Scan for the cell matching the given text and deliver its [X, Y] coordinate at center. 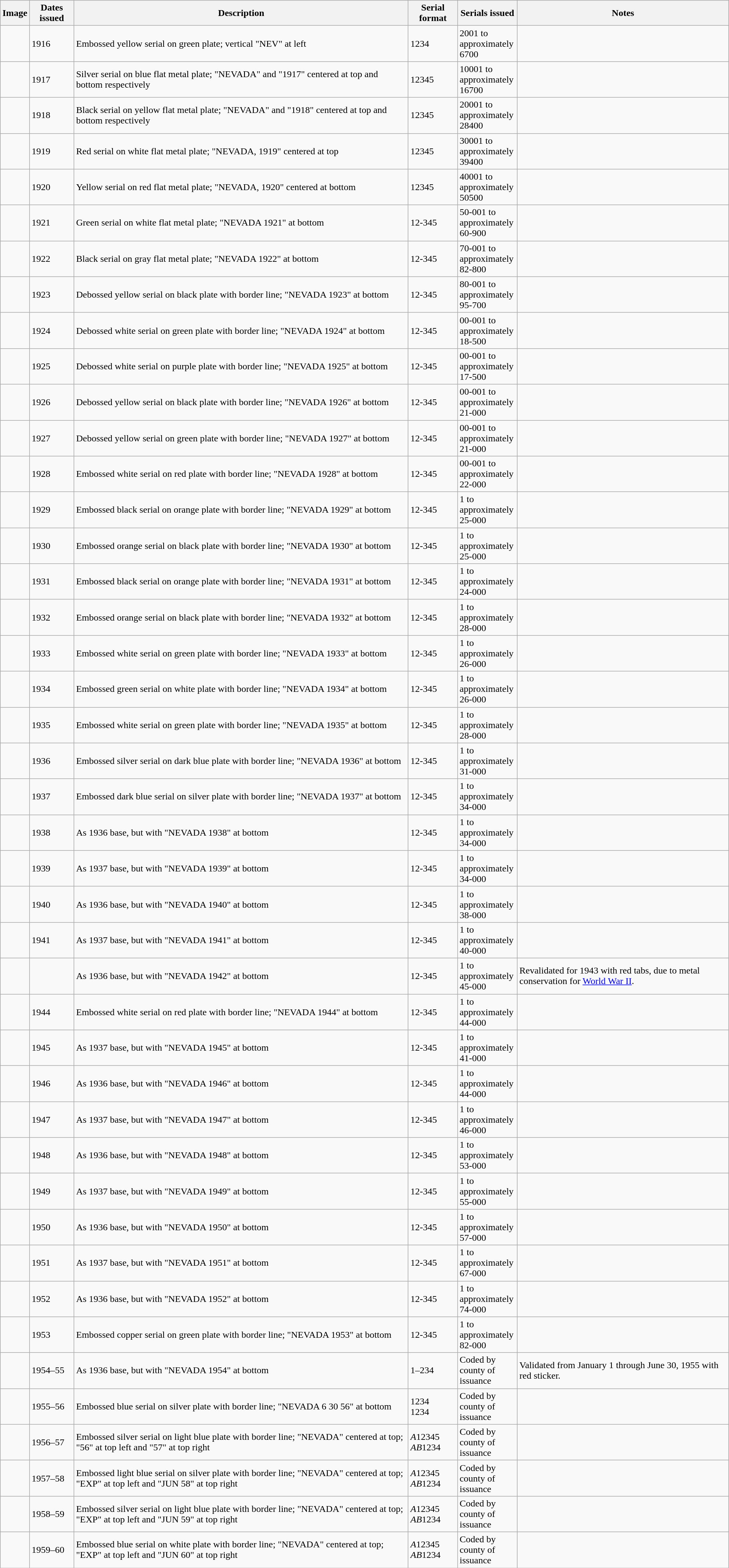
1 to approximately 57-000 [488, 1227]
1949 [52, 1191]
30001 to approximately 39400 [488, 151]
1939 [52, 868]
1951 [52, 1263]
1 to approximately 45-000 [488, 976]
1925 [52, 366]
Dates issued [52, 13]
1234 [433, 44]
As 1936 base, but with "NEVADA 1946" at bottom [241, 1084]
1945 [52, 1048]
As 1937 base, but with "NEVADA 1941" at bottom [241, 940]
Embossed green serial on white plate with border line; "NEVADA 1934" at bottom [241, 689]
2001 to approximately 6700 [488, 44]
Notes [623, 13]
Red serial on white flat metal plate; "NEVADA, 1919" centered at top [241, 151]
1926 [52, 402]
Description [241, 13]
1 to approximately 38-000 [488, 904]
Black serial on gray flat metal plate; "NEVADA 1922" at bottom [241, 259]
1 to approximately 53-000 [488, 1155]
50-001 to approximately 60-900 [488, 223]
1 to approximately 40-000 [488, 940]
As 1936 base, but with "NEVADA 1950" at bottom [241, 1227]
Serial format [433, 13]
1928 [52, 474]
1948 [52, 1155]
Embossed dark blue serial on silver plate with border line; "NEVADA 1937" at bottom [241, 797]
70-001 to approximately 82-800 [488, 259]
1919 [52, 151]
1934 [52, 689]
1 to approximately 82-000 [488, 1335]
Debossed white serial on purple plate with border line; "NEVADA 1925" at bottom [241, 366]
1938 [52, 833]
Validated from January 1 through June 30, 1955 with red sticker. [623, 1370]
1941 [52, 940]
1958–59 [52, 1514]
Embossed black serial on orange plate with border line; "NEVADA 1931" at bottom [241, 582]
Embossed silver serial on dark blue plate with border line; "NEVADA 1936" at bottom [241, 761]
1953 [52, 1335]
1 to approximately 74-000 [488, 1299]
Embossed silver serial on light blue plate with border line; "NEVADA" centered at top; "56" at top left and "57" at top right [241, 1442]
20001 to approximately 28400 [488, 115]
1931 [52, 582]
Embossed white serial on red plate with border line; "NEVADA 1944" at bottom [241, 1012]
Serials issued [488, 13]
As 1936 base, but with "NEVADA 1940" at bottom [241, 904]
1920 [52, 187]
Debossed yellow serial on green plate with border line; "NEVADA 1927" at bottom [241, 438]
00-001 to approximately 17-500 [488, 366]
1957–58 [52, 1478]
1944 [52, 1012]
1952 [52, 1299]
1 to approximately 55-000 [488, 1191]
Debossed yellow serial on black plate with border line; "NEVADA 1923" at bottom [241, 295]
1 to approximately 41-000 [488, 1048]
10001 to approximately 16700 [488, 79]
Embossed orange serial on black plate with border line; "NEVADA 1932" at bottom [241, 617]
As 1937 base, but with "NEVADA 1945" at bottom [241, 1048]
1923 [52, 295]
1940 [52, 904]
1 to approximately 46-000 [488, 1120]
Debossed yellow serial on black plate with border line; "NEVADA 1926" at bottom [241, 402]
1937 [52, 797]
As 1937 base, but with "NEVADA 1947" at bottom [241, 1120]
Embossed yellow serial on green plate; vertical "NEV" at left [241, 44]
Silver serial on blue flat metal plate; "NEVADA" and "1917" centered at top and bottom respectively [241, 79]
1933 [52, 653]
As 1936 base, but with "NEVADA 1954" at bottom [241, 1370]
Black serial on yellow flat metal plate; "NEVADA" and "1918" centered at top and bottom respectively [241, 115]
Embossed white serial on red plate with border line; "NEVADA 1928" at bottom [241, 474]
Embossed white serial on green plate with border line; "NEVADA 1933" at bottom [241, 653]
1936 [52, 761]
Yellow serial on red flat metal plate; "NEVADA, 1920" centered at bottom [241, 187]
Revalidated for 1943 with red tabs, due to metal conservation for World War II. [623, 976]
As 1937 base, but with "NEVADA 1951" at bottom [241, 1263]
As 1936 base, but with "NEVADA 1948" at bottom [241, 1155]
1930 [52, 546]
Embossed silver serial on light blue plate with border line; "NEVADA" centered at top; "EXP" at top left and "JUN 59" at top right [241, 1514]
Green serial on white flat metal plate; "NEVADA 1921" at bottom [241, 223]
1932 [52, 617]
1–234 [433, 1370]
Embossed blue serial on white plate with border line; "NEVADA" centered at top; "EXP" at top left and "JUN 60" at top right [241, 1550]
1950 [52, 1227]
As 1936 base, but with "NEVADA 1952" at bottom [241, 1299]
Embossed orange serial on black plate with border line; "NEVADA 1930" at bottom [241, 546]
As 1937 base, but with "NEVADA 1949" at bottom [241, 1191]
1956–57 [52, 1442]
1959–60 [52, 1550]
Embossed light blue serial on silver plate with border line; "NEVADA" centered at top; "EXP" at top left and "JUN 58" at top right [241, 1478]
40001 to approximately 50500 [488, 187]
1 to approximately 67-000 [488, 1263]
1 to approximately 24-000 [488, 582]
00-001 to approximately 18-500 [488, 330]
1954–55 [52, 1370]
As 1937 base, but with "NEVADA 1939" at bottom [241, 868]
Embossed black serial on orange plate with border line; "NEVADA 1929" at bottom [241, 510]
1922 [52, 259]
1947 [52, 1120]
Image [15, 13]
12341234 [433, 1406]
00-001 to approximately 22-000 [488, 474]
1935 [52, 725]
1917 [52, 79]
Embossed blue serial on silver plate with border line; "NEVADA 6 30 56" at bottom [241, 1406]
1918 [52, 115]
Debossed white serial on green plate with border line; "NEVADA 1924" at bottom [241, 330]
1 to approximately 31-000 [488, 761]
As 1936 base, but with "NEVADA 1942" at bottom [241, 976]
1921 [52, 223]
Embossed copper serial on green plate with border line; "NEVADA 1953" at bottom [241, 1335]
1916 [52, 44]
1929 [52, 510]
80-001 to approximately 95-700 [488, 295]
1946 [52, 1084]
1924 [52, 330]
1927 [52, 438]
1955–56 [52, 1406]
As 1936 base, but with "NEVADA 1938" at bottom [241, 833]
Embossed white serial on green plate with border line; "NEVADA 1935" at bottom [241, 725]
